Output the (x, y) coordinate of the center of the cell containing the given text.  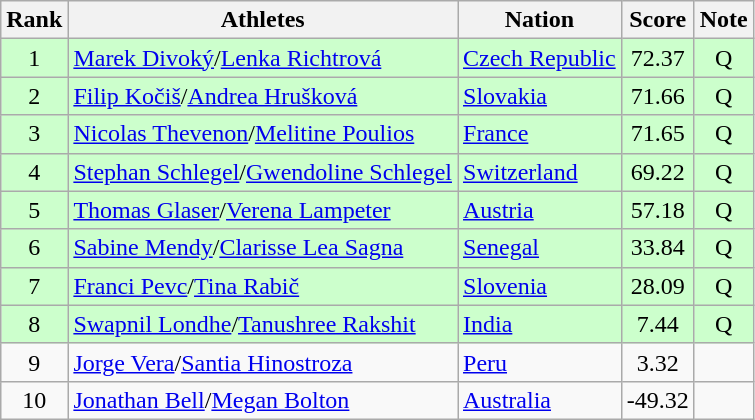
5 (34, 210)
71.65 (658, 134)
Sabine Mendy/Clarisse Lea Sagna (263, 248)
India (540, 324)
Score (658, 20)
Athletes (263, 20)
Nicolas Thevenon/Melitine Poulios (263, 134)
Czech Republic (540, 58)
71.66 (658, 96)
6 (34, 248)
69.22 (658, 172)
1 (34, 58)
Peru (540, 362)
Filip Kočiš/Andrea Hrušková (263, 96)
Marek Divoký/Lenka Richtrová (263, 58)
7 (34, 286)
3 (34, 134)
Australia (540, 400)
Slovenia (540, 286)
Thomas Glaser/Verena Lampeter (263, 210)
Swapnil Londhe/Tanushree Rakshit (263, 324)
7.44 (658, 324)
28.09 (658, 286)
Nation (540, 20)
Note (724, 20)
57.18 (658, 210)
72.37 (658, 58)
Rank (34, 20)
33.84 (658, 248)
Slovakia (540, 96)
-49.32 (658, 400)
8 (34, 324)
2 (34, 96)
3.32 (658, 362)
Jorge Vera/Santia Hinostroza (263, 362)
10 (34, 400)
Switzerland (540, 172)
Senegal (540, 248)
9 (34, 362)
Stephan Schlegel/Gwendoline Schlegel (263, 172)
Austria (540, 210)
Jonathan Bell/Megan Bolton (263, 400)
France (540, 134)
Franci Pevc/Tina Rabič (263, 286)
4 (34, 172)
